Return the (x, y) coordinate for the center point of the cell that contains the specified text.  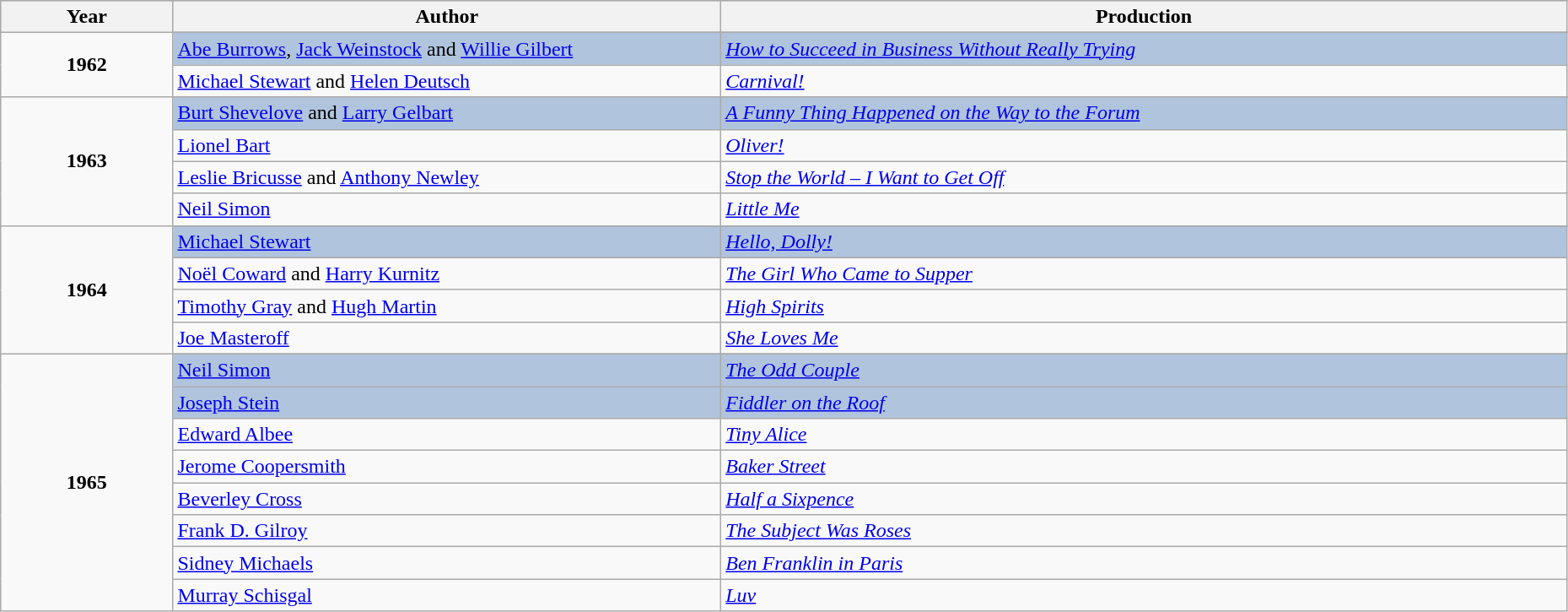
1963 (87, 161)
1964 (87, 290)
A Funny Thing Happened on the Way to the Forum (1144, 113)
Frank D. Gilroy (447, 531)
Burt Shevelove and Larry Gelbart (447, 113)
The Odd Couple (1144, 370)
Tiny Alice (1144, 435)
Author (447, 17)
1965 (87, 482)
Half a Sixpence (1144, 499)
Oliver! (1144, 145)
1962 (87, 65)
Leslie Bricusse and Anthony Newley (447, 177)
Michael Stewart (447, 241)
Edward Albee (447, 435)
Murray Schisgal (447, 595)
Abe Burrows, Jack Weinstock and Willie Gilbert (447, 49)
Timothy Gray and Hugh Martin (447, 306)
Sidney Michaels (447, 563)
Lionel Bart (447, 145)
Joseph Stein (447, 403)
Hello, Dolly! (1144, 241)
Production (1144, 17)
Carnival! (1144, 81)
Michael Stewart and Helen Deutsch (447, 81)
Little Me (1144, 209)
High Spirits (1144, 306)
Year (87, 17)
The Girl Who Came to Supper (1144, 274)
Jerome Coopersmith (447, 467)
Stop the World – I Want to Get Off (1144, 177)
Joe Masteroff (447, 338)
She Loves Me (1144, 338)
How to Succeed in Business Without Really Trying (1144, 49)
The Subject Was Roses (1144, 531)
Ben Franklin in Paris (1144, 563)
Fiddler on the Roof (1144, 403)
Beverley Cross (447, 499)
Noël Coward and Harry Kurnitz (447, 274)
Luv (1144, 595)
Baker Street (1144, 467)
